Return the [X, Y] coordinate for the center point of the cell that contains the specified text.  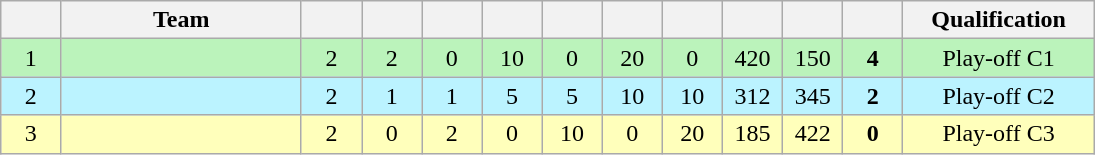
Play-off C1 [998, 58]
Qualification [998, 20]
422 [813, 134]
Team [182, 20]
Play-off C3 [998, 134]
4 [873, 58]
150 [813, 58]
185 [752, 134]
420 [752, 58]
345 [813, 96]
312 [752, 96]
3 [31, 134]
Play-off C2 [998, 96]
